Extract the (X, Y) coordinate from the center of the cell holding the provided text.  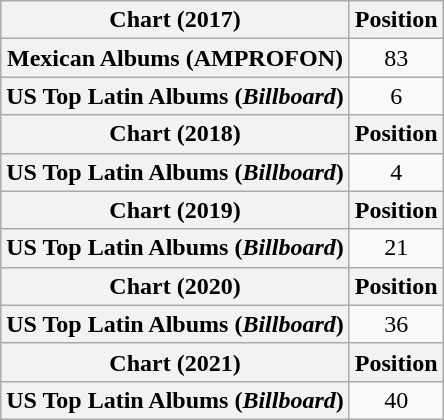
4 (396, 172)
Chart (2019) (176, 210)
Chart (2020) (176, 286)
21 (396, 248)
Chart (2018) (176, 134)
Chart (2021) (176, 362)
83 (396, 58)
36 (396, 324)
Chart (2017) (176, 20)
6 (396, 96)
Mexican Albums (AMPROFON) (176, 58)
40 (396, 400)
